Find where the given text appears and provide that cell's center as [x, y] coordinate. 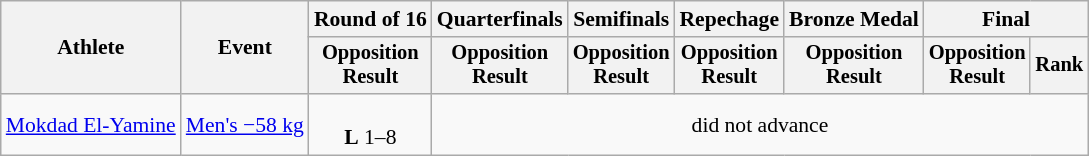
Event [245, 48]
Round of 16 [370, 19]
L 1–8 [370, 124]
did not advance [760, 124]
Men's −58 kg [245, 124]
Final [1006, 19]
Repechage [729, 19]
Rank [1059, 66]
Athlete [91, 48]
Quarterfinals [500, 19]
Bronze Medal [854, 19]
Mokdad El-Yamine [91, 124]
Semifinals [622, 19]
